Capture the cell that displays the provided text and extract its [X, Y] central coordinate. 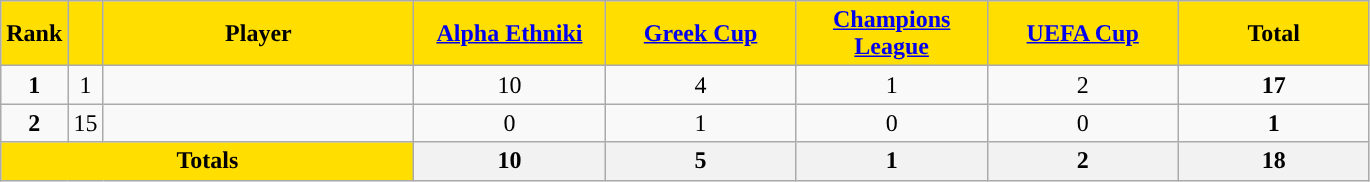
Champions League [892, 34]
Greek Cup [700, 34]
15 [86, 123]
UEFA Cup [1082, 34]
Alpha Ethniki [510, 34]
18 [1274, 161]
4 [700, 85]
Rank [34, 34]
Totals [208, 161]
5 [700, 161]
17 [1274, 85]
Player [258, 34]
Total [1274, 34]
